Return (x, y) of the center of cell containing provided text 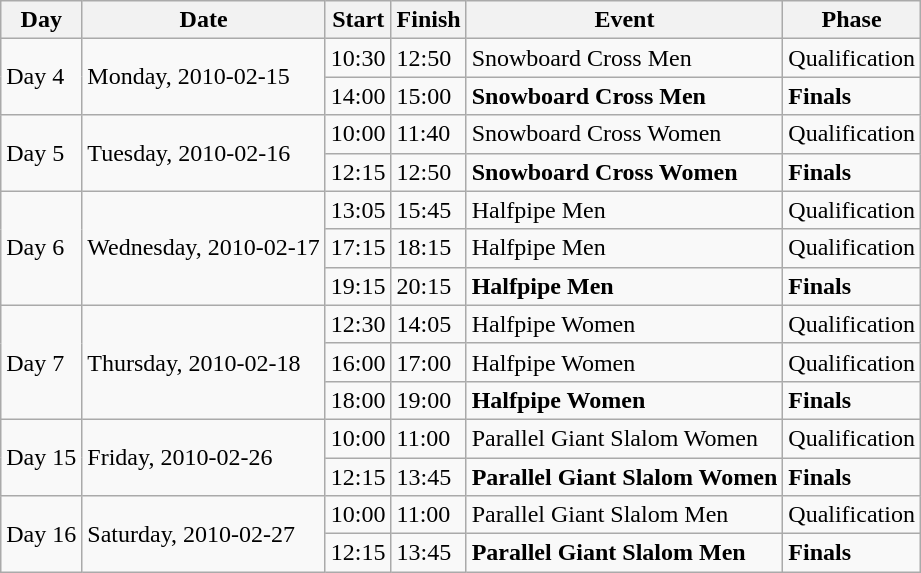
Phase (852, 20)
14:00 (358, 96)
Day 6 (42, 248)
11:40 (428, 134)
19:15 (358, 286)
15:45 (428, 210)
Day 7 (42, 362)
17:15 (358, 248)
19:00 (428, 400)
17:00 (428, 362)
Date (204, 20)
Day 15 (42, 457)
Friday, 2010-02-26 (204, 457)
10:30 (358, 58)
Thursday, 2010-02-18 (204, 362)
12:30 (358, 324)
Event (624, 20)
Day 4 (42, 77)
18:15 (428, 248)
Start (358, 20)
20:15 (428, 286)
Finish (428, 20)
18:00 (358, 400)
15:00 (428, 96)
14:05 (428, 324)
Saturday, 2010-02-27 (204, 534)
Wednesday, 2010-02-17 (204, 248)
Monday, 2010-02-15 (204, 77)
Day 5 (42, 153)
13:05 (358, 210)
Tuesday, 2010-02-16 (204, 153)
16:00 (358, 362)
Day (42, 20)
Day 16 (42, 534)
